Identify which cell holds the provided text, then report its (X, Y) central coordinate. 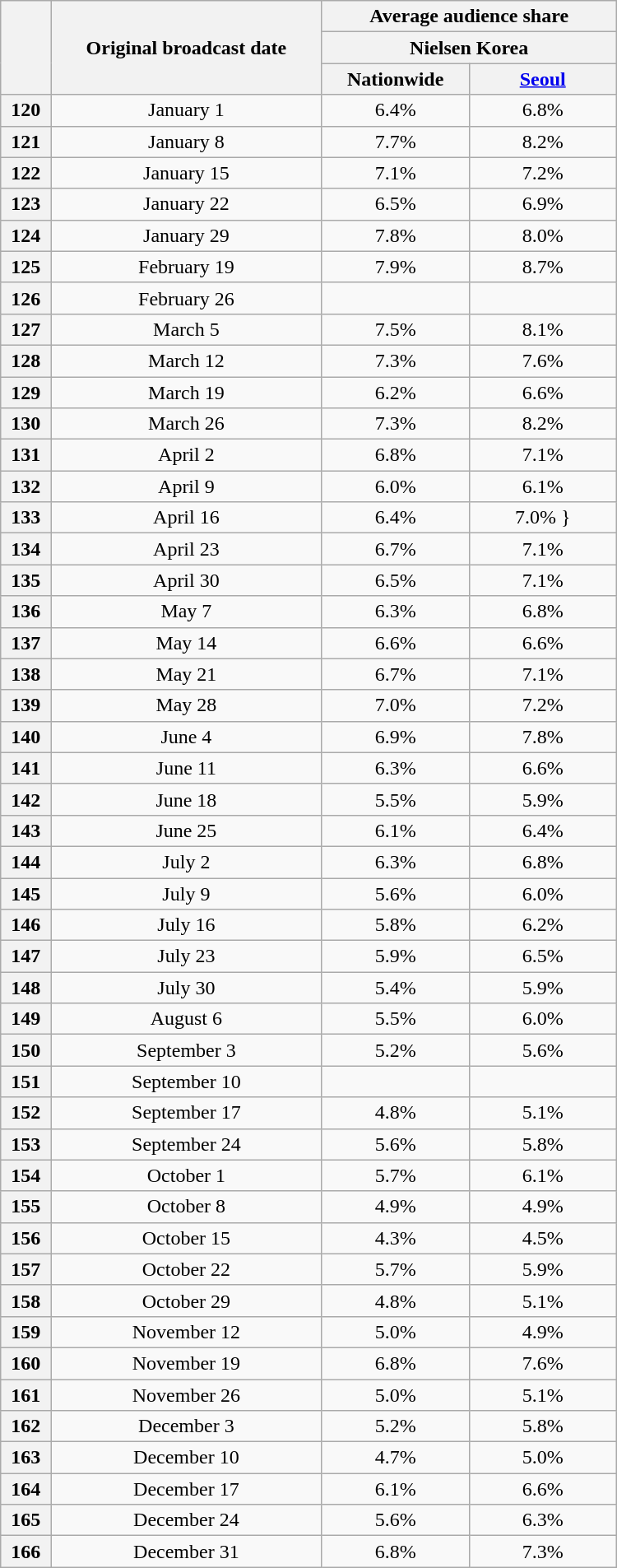
7.9% (395, 267)
124 (26, 235)
143 (26, 831)
Nielsen Korea (469, 48)
September 3 (186, 1050)
November 26 (186, 1395)
164 (26, 1489)
October 22 (186, 1269)
135 (26, 580)
Original broadcast date (186, 48)
132 (26, 486)
June 18 (186, 799)
157 (26, 1269)
September 17 (186, 1113)
December 17 (186, 1489)
October 29 (186, 1300)
Average audience share (469, 16)
134 (26, 549)
October 8 (186, 1207)
May 21 (186, 674)
March 19 (186, 393)
123 (26, 204)
141 (26, 768)
120 (26, 110)
May 28 (186, 705)
September 24 (186, 1144)
140 (26, 737)
142 (26, 799)
163 (26, 1458)
139 (26, 705)
July 30 (186, 988)
February 19 (186, 267)
8.7% (543, 267)
131 (26, 455)
March 26 (186, 424)
151 (26, 1082)
159 (26, 1332)
December 31 (186, 1552)
June 25 (186, 831)
121 (26, 142)
166 (26, 1552)
May 14 (186, 643)
160 (26, 1363)
December 10 (186, 1458)
December 3 (186, 1426)
May 7 (186, 612)
October 15 (186, 1238)
March 5 (186, 329)
161 (26, 1395)
137 (26, 643)
156 (26, 1238)
127 (26, 329)
7.5% (395, 329)
January 1 (186, 110)
146 (26, 925)
128 (26, 361)
January 29 (186, 235)
July 23 (186, 956)
February 26 (186, 298)
December 24 (186, 1520)
July 16 (186, 925)
148 (26, 988)
November 19 (186, 1363)
133 (26, 518)
8.0% (543, 235)
8.1% (543, 329)
April 16 (186, 518)
4.5% (543, 1238)
April 30 (186, 580)
April 2 (186, 455)
5.4% (395, 988)
7.0% } (543, 518)
7.7% (395, 142)
150 (26, 1050)
126 (26, 298)
144 (26, 862)
March 12 (186, 361)
July 9 (186, 893)
August 6 (186, 1019)
125 (26, 267)
149 (26, 1019)
158 (26, 1300)
November 12 (186, 1332)
January 22 (186, 204)
162 (26, 1426)
122 (26, 173)
7.0% (395, 705)
153 (26, 1144)
147 (26, 956)
4.7% (395, 1458)
152 (26, 1113)
129 (26, 393)
January 15 (186, 173)
Seoul (543, 79)
October 1 (186, 1175)
130 (26, 424)
136 (26, 612)
4.3% (395, 1238)
July 2 (186, 862)
155 (26, 1207)
April 23 (186, 549)
165 (26, 1520)
June 4 (186, 737)
Nationwide (395, 79)
September 10 (186, 1082)
138 (26, 674)
June 11 (186, 768)
145 (26, 893)
January 8 (186, 142)
154 (26, 1175)
April 9 (186, 486)
